Extract the (X, Y) coordinate from the center of the cell holding the provided text.  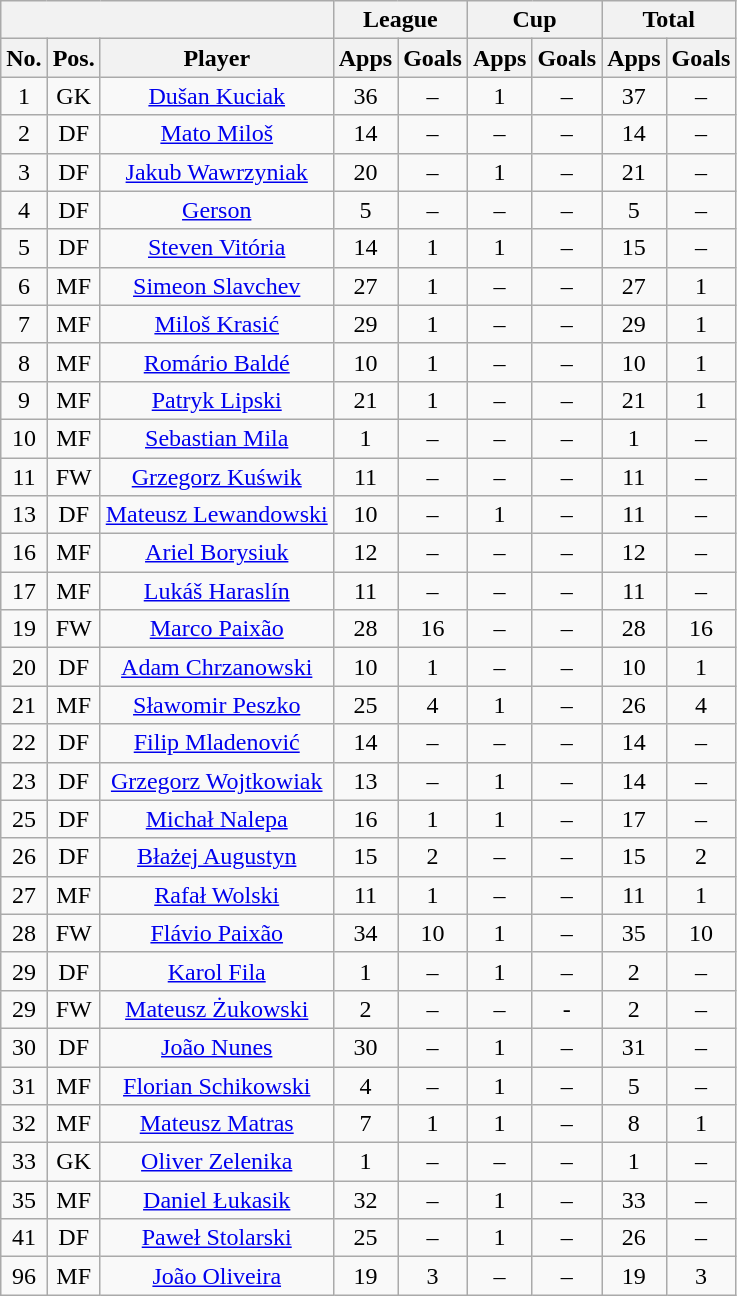
Oliver Zelenika (216, 1162)
Filip Mladenović (216, 743)
- (567, 1009)
Sebastian Mila (216, 438)
Simeon Slavchev (216, 286)
Total (669, 20)
Cup (534, 20)
Mateusz Lewandowski (216, 515)
João Oliveira (216, 1276)
Grzegorz Wojtkowiak (216, 781)
Błażej Augustyn (216, 857)
Jakub Wawrzyniak (216, 172)
João Nunes (216, 1047)
Steven Vitória (216, 248)
Ariel Borysiuk (216, 553)
Lukáš Haraslín (216, 591)
Paweł Stolarski (216, 1238)
96 (24, 1276)
9 (24, 400)
Daniel Łukasik (216, 1200)
Grzegorz Kuświk (216, 477)
36 (365, 96)
Michał Nalepa (216, 819)
No. (24, 58)
Gerson (216, 210)
Player (216, 58)
Dušan Kuciak (216, 96)
22 (24, 743)
Rafał Wolski (216, 895)
Patryk Lipski (216, 400)
Flávio Paixão (216, 933)
Sławomir Peszko (216, 705)
Adam Chrzanowski (216, 667)
6 (24, 286)
Mateusz Matras (216, 1124)
34 (365, 933)
League (400, 20)
Mato Miloš (216, 134)
23 (24, 781)
37 (634, 96)
Pos. (74, 58)
Mateusz Żukowski (216, 1009)
Karol Fila (216, 971)
41 (24, 1238)
Marco Paixão (216, 629)
Romário Baldé (216, 362)
Florian Schikowski (216, 1085)
Miloš Krasić (216, 324)
